Return the (x, y) coordinate for the center point of the cell that contains the specified text.  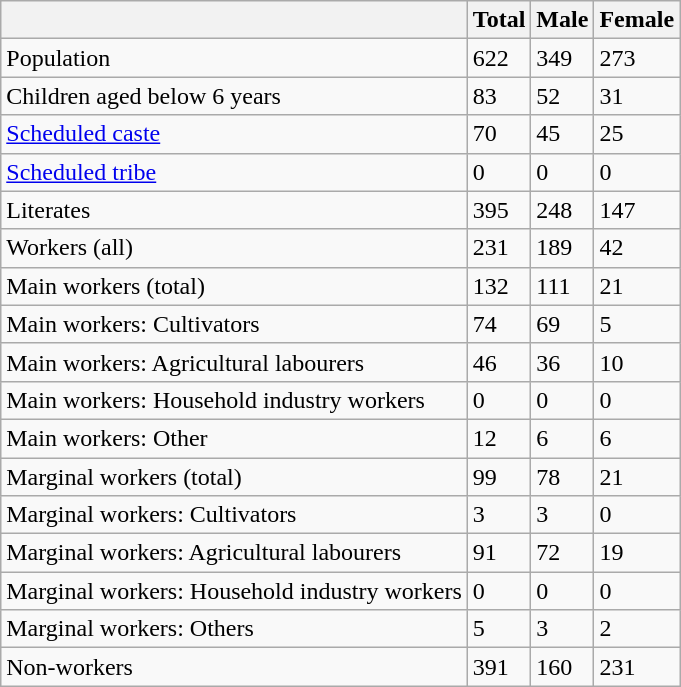
Main workers: Other (234, 438)
Scheduled caste (234, 134)
Marginal workers (total) (234, 477)
70 (499, 134)
Non-workers (234, 667)
25 (637, 134)
45 (562, 134)
391 (499, 667)
Total (499, 20)
46 (499, 362)
Female (637, 20)
132 (499, 286)
Literates (234, 210)
69 (562, 324)
Main workers: Agricultural labourers (234, 362)
36 (562, 362)
248 (562, 210)
147 (637, 210)
2 (637, 629)
78 (562, 477)
Scheduled tribe (234, 172)
Marginal workers: Household industry workers (234, 591)
111 (562, 286)
Marginal workers: Others (234, 629)
Male (562, 20)
395 (499, 210)
Main workers: Household industry workers (234, 400)
189 (562, 248)
10 (637, 362)
Children aged below 6 years (234, 96)
Main workers (total) (234, 286)
19 (637, 553)
349 (562, 58)
99 (499, 477)
Population (234, 58)
74 (499, 324)
273 (637, 58)
622 (499, 58)
83 (499, 96)
12 (499, 438)
160 (562, 667)
72 (562, 553)
52 (562, 96)
Marginal workers: Cultivators (234, 515)
Marginal workers: Agricultural labourers (234, 553)
Main workers: Cultivators (234, 324)
91 (499, 553)
31 (637, 96)
42 (637, 248)
Workers (all) (234, 248)
